Output the (X, Y) coordinate of the center of the cell containing the given text.  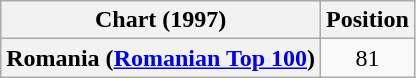
Position (368, 20)
81 (368, 58)
Chart (1997) (161, 20)
Romania (Romanian Top 100) (161, 58)
